Return [x, y] of the center of cell containing provided text 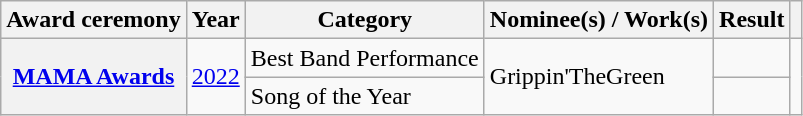
Award ceremony [94, 20]
Grippin'TheGreen [598, 77]
Nominee(s) / Work(s) [598, 20]
Year [216, 20]
Best Band Performance [364, 58]
2022 [216, 77]
Song of the Year [364, 96]
Result [752, 20]
MAMA Awards [94, 77]
Category [364, 20]
